Scan for the cell matching the given text and deliver its (X, Y) coordinate at center. 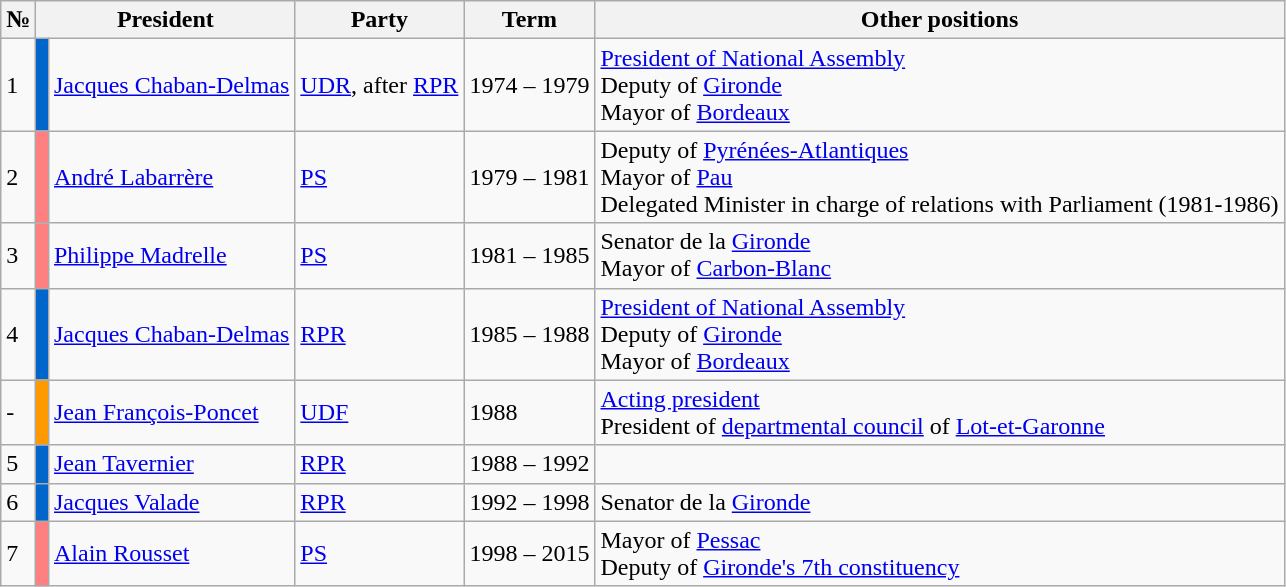
Jean François-Poncet (171, 412)
President (166, 20)
5 (18, 464)
Other positions (940, 20)
2 (18, 177)
Mayor of PessacDeputy of Gironde's 7th constituency (940, 554)
1988 – 1992 (530, 464)
UDR, after RPR (380, 85)
Philippe Madrelle (171, 256)
1981 – 1985 (530, 256)
1988 (530, 412)
1992 – 1998 (530, 502)
Jacques Valade (171, 502)
7 (18, 554)
6 (18, 502)
1979 – 1981 (530, 177)
Term (530, 20)
№ (18, 20)
Acting presidentPresident of departmental council of Lot-et-Garonne (940, 412)
Senator de la Gironde (940, 502)
1 (18, 85)
Jean Tavernier (171, 464)
Party (380, 20)
1998 – 2015 (530, 554)
3 (18, 256)
UDF (380, 412)
Senator de la GirondeMayor of Carbon-Blanc (940, 256)
1985 – 1988 (530, 334)
- (18, 412)
1974 – 1979 (530, 85)
Alain Rousset (171, 554)
4 (18, 334)
Deputy of Pyrénées-AtlantiquesMayor of PauDelegated Minister in charge of relations with Parliament (1981-1986) (940, 177)
André Labarrère (171, 177)
